From the cell containing the given text, extract its center point as (X, Y) coordinate. 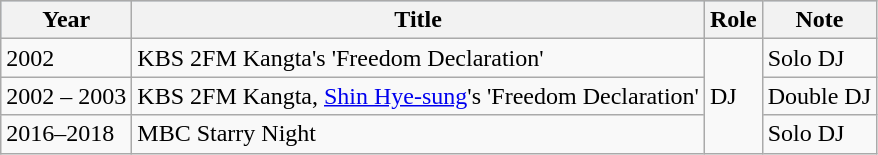
2002 – 2003 (66, 96)
Double DJ (819, 96)
Title (418, 20)
KBS 2FM Kangta's 'Freedom Declaration' (418, 58)
MBC Starry Night (418, 134)
2016–2018 (66, 134)
Year (66, 20)
DJ (733, 96)
2002 (66, 58)
KBS 2FM Kangta, Shin Hye-sung's 'Freedom Declaration' (418, 96)
Role (733, 20)
Note (819, 20)
